Return the (x, y) coordinate for the center point of the cell that contains the specified text.  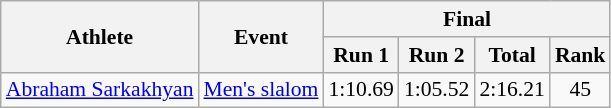
Event (260, 36)
1:05.52 (436, 90)
Run 2 (436, 55)
Run 1 (360, 55)
45 (580, 90)
Athlete (100, 36)
Final (466, 19)
Rank (580, 55)
2:16.21 (512, 90)
Abraham Sarkakhyan (100, 90)
Total (512, 55)
Men's slalom (260, 90)
1:10.69 (360, 90)
